For the text-containing cell, return its midpoint in (x, y) coordinate format. 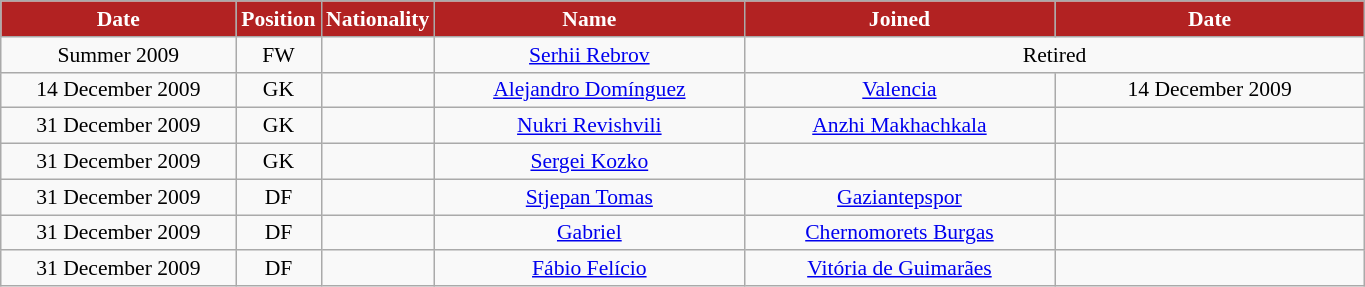
Valencia (899, 90)
Nationality (378, 19)
Joined (899, 19)
Gaziantepspor (899, 197)
FW (278, 55)
Position (278, 19)
Alejandro Domínguez (589, 90)
Stjepan Tomas (589, 197)
Chernomorets Burgas (899, 233)
Summer 2009 (118, 55)
Name (589, 19)
Gabriel (589, 233)
Sergei Kozko (589, 162)
Vitória de Guimarães (899, 269)
Anzhi Makhachkala (899, 126)
Nukri Revishvili (589, 126)
Retired (1054, 55)
Serhii Rebrov (589, 55)
Fábio Felício (589, 269)
